For the text-containing cell, return its midpoint in (X, Y) coordinate format. 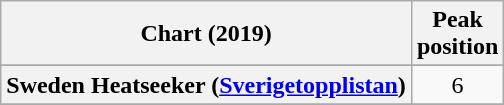
Peakposition (457, 34)
6 (457, 85)
Chart (2019) (206, 34)
Sweden Heatseeker (Sverigetopplistan) (206, 85)
